Search for the cell housing the specified text and yield its (X, Y) center coordinate. 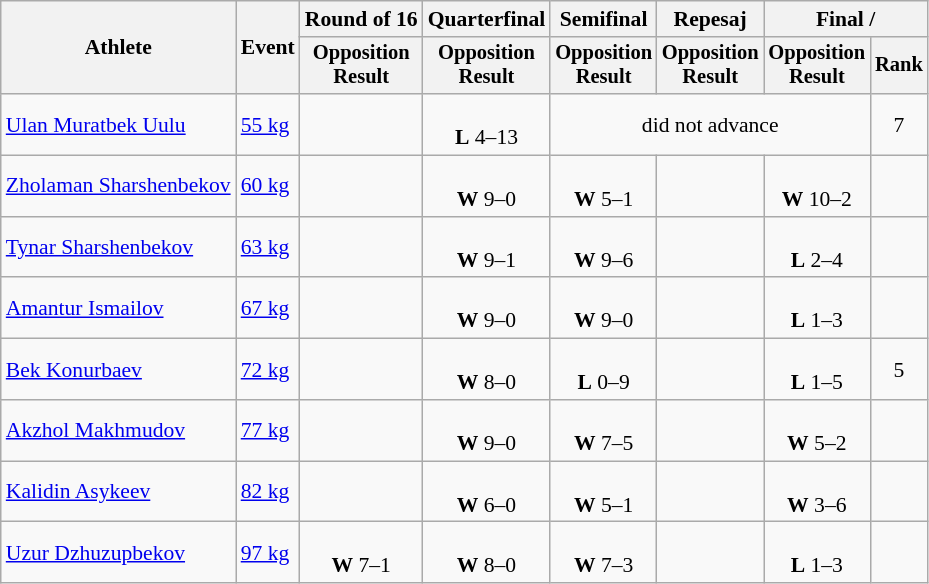
Amantur Ismailov (118, 308)
W 3–6 (818, 492)
63 kg (268, 248)
Akzhol Makhmudov (118, 430)
L 1–5 (818, 370)
L 0–9 (604, 370)
W 7–5 (604, 430)
60 kg (268, 186)
Uzur Dzhuzupbekov (118, 552)
72 kg (268, 370)
W 7–1 (362, 552)
Quarterfinal (487, 19)
W 10–2 (818, 186)
97 kg (268, 552)
W 9–6 (604, 248)
Athlete (118, 48)
Round of 16 (362, 19)
L 2–4 (818, 248)
82 kg (268, 492)
77 kg (268, 430)
Ulan Muratbek Uulu (118, 124)
7 (899, 124)
Event (268, 48)
Bek Konurbaev (118, 370)
5 (899, 370)
55 kg (268, 124)
did not advance (710, 124)
W 6–0 (487, 492)
W 9–1 (487, 248)
Repesaj (710, 19)
L 4–13 (487, 124)
67 kg (268, 308)
Rank (899, 66)
Zholaman Sharshenbekov (118, 186)
Final / (846, 19)
Tynar Sharshenbekov (118, 248)
W 7–3 (604, 552)
Semifinal (604, 19)
W 5–2 (818, 430)
Kalidin Asykeev (118, 492)
